Determine the [X, Y] coordinate at the center of the cell enclosing the given text.  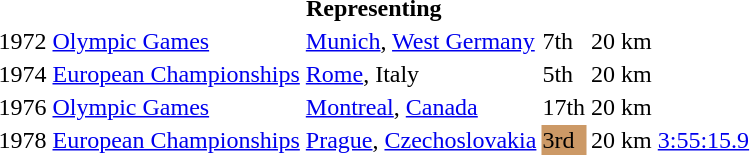
17th [564, 107]
Prague, Czechoslovakia [421, 140]
5th [564, 74]
Munich, West Germany [421, 41]
3rd [564, 140]
Montreal, Canada [421, 107]
7th [564, 41]
Rome, Italy [421, 74]
3:55:15.9 [703, 140]
